For the text-containing cell, return its midpoint in [x, y] coordinate format. 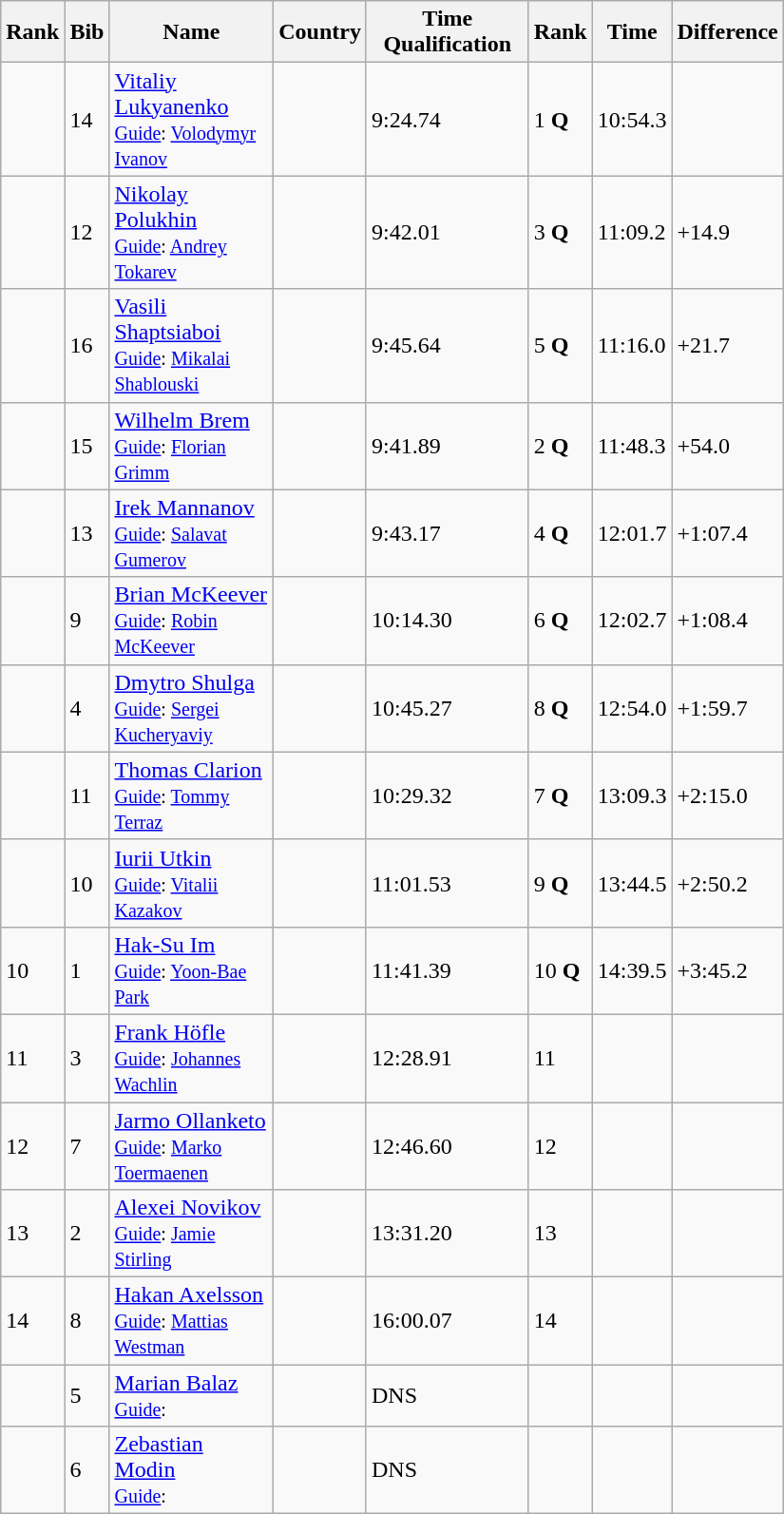
8 Q [561, 708]
9:41.89 [447, 446]
9:24.74 [447, 120]
12:54.0 [632, 708]
Country [320, 32]
10:29.32 [447, 795]
9:42.01 [447, 232]
12:01.7 [632, 533]
12:02.7 [632, 621]
5 [87, 1395]
Thomas ClarionGuide: Tommy Terraz [192, 795]
Zebastian ModinGuide: [192, 1470]
6 Q [561, 621]
12:46.60 [447, 1146]
2 Q [561, 446]
4 Q [561, 533]
16:00.07 [447, 1321]
Wilhelm BremGuide: Florian Grimm [192, 446]
4 [87, 708]
Jarmo OllanketoGuide: Marko Toermaenen [192, 1146]
+1:07.4 [728, 533]
9 [87, 621]
+1:59.7 [728, 708]
Marian BalazGuide: [192, 1395]
9 Q [561, 883]
13:09.3 [632, 795]
Time [632, 32]
11:16.0 [632, 346]
Frank HöfleGuide: Johannes Wachlin [192, 1058]
+54.0 [728, 446]
9:43.17 [447, 533]
Vitaliy LukyanenkoGuide: Volodymyr Ivanov [192, 120]
7 [87, 1146]
13:31.20 [447, 1234]
10:14.30 [447, 621]
11:09.2 [632, 232]
1 [87, 970]
+14.9 [728, 232]
Hakan AxelssonGuide: Mattias Westman [192, 1321]
Iurii UtkinGuide: Vitalii Kazakov [192, 883]
+21.7 [728, 346]
12:28.91 [447, 1058]
10:54.3 [632, 120]
Irek MannanovGuide: Salavat Gumerov [192, 533]
Vasili ShaptsiaboiGuide: Mikalai Shablouski [192, 346]
Time Qualification [447, 32]
Dmytro ShulgaGuide: Sergei Kucheryaviy [192, 708]
3 Q [561, 232]
3 [87, 1058]
Bib [87, 32]
1 Q [561, 120]
14:39.5 [632, 970]
+1:08.4 [728, 621]
+2:15.0 [728, 795]
2 [87, 1234]
Name [192, 32]
10 Q [561, 970]
Hak-Su ImGuide: Yoon-Bae Park [192, 970]
Alexei NovikovGuide: Jamie Stirling [192, 1234]
6 [87, 1470]
+2:50.2 [728, 883]
11:48.3 [632, 446]
+3:45.2 [728, 970]
16 [87, 346]
13:44.5 [632, 883]
Brian McKeeverGuide: Robin McKeever [192, 621]
10:45.27 [447, 708]
8 [87, 1321]
9:45.64 [447, 346]
11:41.39 [447, 970]
5 Q [561, 346]
11:01.53 [447, 883]
Nikolay PolukhinGuide: Andrey Tokarev [192, 232]
Difference [728, 32]
7 Q [561, 795]
15 [87, 446]
